From the cell containing the given text, extract its center point as (X, Y) coordinate. 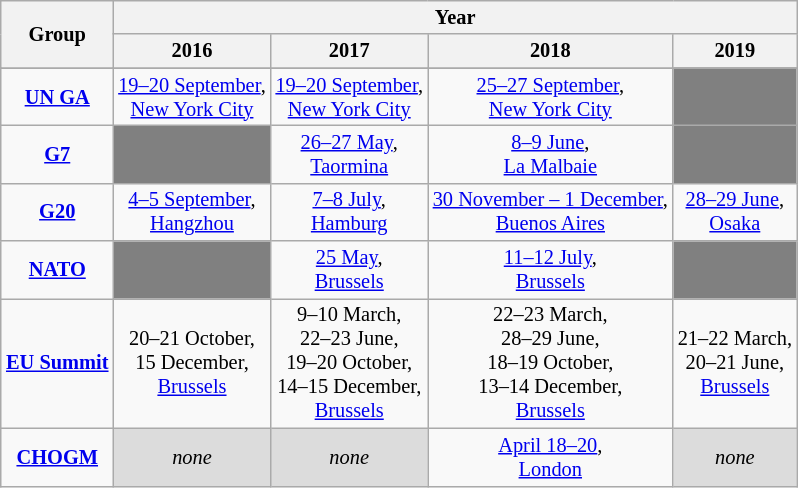
2019 (735, 51)
G20 (57, 212)
20–21 October,15 December, Brussels (192, 363)
25 May, Brussels (350, 270)
4–5 September, Hangzhou (192, 212)
25–27 September, New York City (550, 97)
7–8 July, Hamburg (350, 212)
NATO (57, 270)
2018 (550, 51)
Year (455, 17)
30 November – 1 December, Buenos Aires (550, 212)
9–10 March,22–23 June, 19–20 October, 14–15 December, Brussels (350, 363)
UN GA (57, 97)
11–12 July, Brussels (550, 270)
21–22 March,20–21 June, Brussels (735, 363)
EU Summit (57, 363)
April 18–20, London (550, 457)
CHOGM (57, 457)
2016 (192, 51)
26–27 May, Taormina (350, 154)
G7 (57, 154)
Group (57, 34)
8–9 June, La Malbaie (550, 154)
28–29 June, Osaka (735, 212)
22–23 March,28–29 June,18–19 October,13–14 December, Brussels (550, 363)
2017 (350, 51)
